Identify which cell holds the provided text, then report its (x, y) central coordinate. 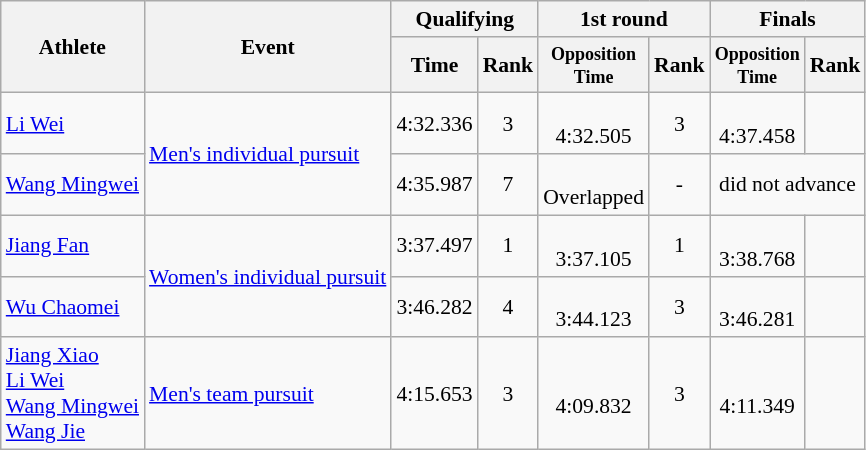
Qualifying (464, 19)
4:32.336 (434, 124)
Men's team pursuit (268, 394)
4:37.458 (758, 124)
Men's individual pursuit (268, 154)
Event (268, 47)
3:46.281 (758, 306)
4:11.349 (758, 394)
Finals (788, 19)
3:38.768 (758, 246)
Wang Mingwei (72, 184)
1st round (624, 19)
3:37.105 (594, 246)
- (680, 184)
7 (508, 184)
Li Wei (72, 124)
3:44.123 (594, 306)
4 (508, 306)
4:15.653 (434, 394)
4:32.505 (594, 124)
3:46.282 (434, 306)
Time (434, 65)
Jiang Fan (72, 246)
3:37.497 (434, 246)
Jiang XiaoLi WeiWang MingweiWang Jie (72, 394)
did not advance (788, 184)
Wu Chaomei (72, 306)
4:35.987 (434, 184)
Women's individual pursuit (268, 276)
Overlapped (594, 184)
Athlete (72, 47)
4:09.832 (594, 394)
